Output the (X, Y) coordinate of the center of the cell containing the given text.  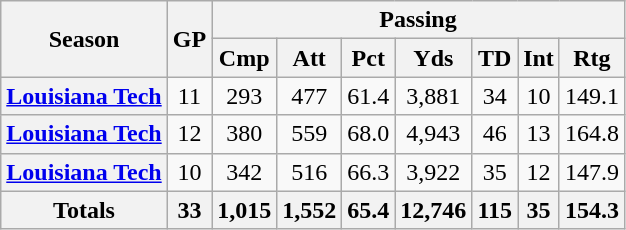
66.3 (368, 172)
34 (495, 96)
46 (495, 134)
Rtg (592, 58)
68.0 (368, 134)
1,552 (310, 210)
559 (310, 134)
115 (495, 210)
13 (539, 134)
1,015 (244, 210)
12,746 (434, 210)
33 (189, 210)
147.9 (592, 172)
516 (310, 172)
Pct (368, 58)
TD (495, 58)
11 (189, 96)
Cmp (244, 58)
154.3 (592, 210)
4,943 (434, 134)
Season (84, 39)
149.1 (592, 96)
65.4 (368, 210)
164.8 (592, 134)
Passing (418, 20)
293 (244, 96)
Yds (434, 58)
342 (244, 172)
61.4 (368, 96)
Int (539, 58)
477 (310, 96)
380 (244, 134)
3,881 (434, 96)
Totals (84, 210)
3,922 (434, 172)
Att (310, 58)
GP (189, 39)
